Determine the [X, Y] coordinate at the center of the cell enclosing the given text.  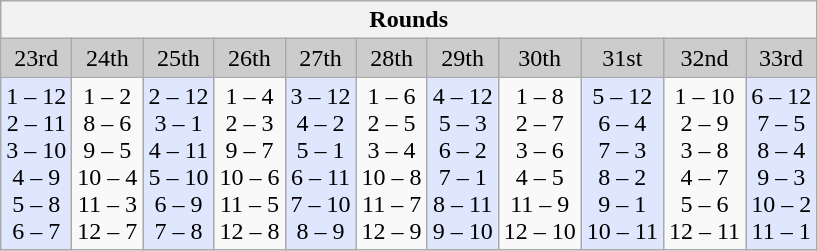
4 – 125 – 36 – 27 – 18 – 119 – 10 [462, 164]
2 – 123 – 14 – 115 – 106 – 97 – 8 [178, 164]
1 – 82 – 73 – 64 – 511 – 912 – 10 [540, 164]
26th [250, 58]
5 – 126 – 47 – 38 – 29 – 110 – 11 [622, 164]
32nd [704, 58]
1 – 62 – 53 – 410 – 811 – 712 – 9 [392, 164]
29th [462, 58]
Rounds [409, 20]
25th [178, 58]
33rd [782, 58]
30th [540, 58]
3 – 124 – 25 – 16 – 117 – 108 – 9 [320, 164]
6 – 127 – 58 – 49 – 310 – 211 – 1 [782, 164]
1 – 102 – 93 – 84 – 75 – 612 – 11 [704, 164]
1 – 122 – 113 – 104 – 95 – 86 – 7 [36, 164]
1 – 28 – 69 – 510 – 411 – 312 – 7 [108, 164]
23rd [36, 58]
24th [108, 58]
28th [392, 58]
31st [622, 58]
1 – 42 – 39 – 710 – 611 – 512 – 8 [250, 164]
27th [320, 58]
